Pinpoint the cell where the given text exists, returning its (X, Y) midpoint coordinate. 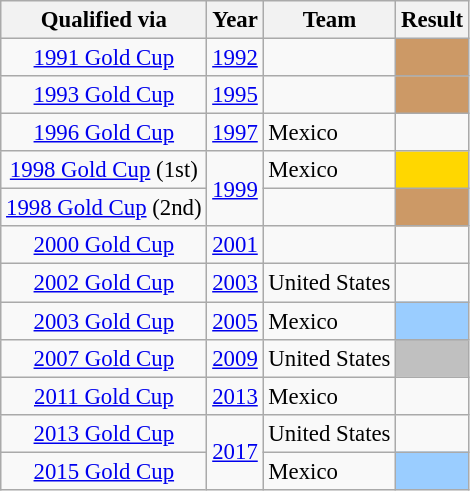
1997 (235, 133)
2011 Gold Cup (104, 396)
1991 Gold Cup (104, 58)
Team (330, 20)
Year (235, 20)
1998 Gold Cup (2nd) (104, 208)
1999 (235, 188)
2003 (235, 283)
2009 (235, 358)
1998 Gold Cup (1st) (104, 170)
2017 (235, 452)
1995 (235, 95)
2013 Gold Cup (104, 433)
2003 Gold Cup (104, 321)
2001 (235, 245)
2007 Gold Cup (104, 358)
2013 (235, 396)
2005 (235, 321)
Result (432, 20)
2000 Gold Cup (104, 245)
2015 Gold Cup (104, 471)
1993 Gold Cup (104, 95)
2002 Gold Cup (104, 283)
Qualified via (104, 20)
1992 (235, 58)
1996 Gold Cup (104, 133)
